Pinpoint the cell where the given text exists, returning its (x, y) midpoint coordinate. 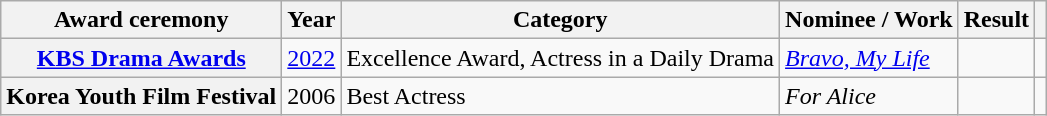
For Alice (870, 96)
Korea Youth Film Festival (142, 96)
KBS Drama Awards (142, 58)
Category (560, 20)
Result (996, 20)
2006 (312, 96)
Year (312, 20)
Best Actress (560, 96)
Nominee / Work (870, 20)
Bravo, My Life (870, 58)
Excellence Award, Actress in a Daily Drama (560, 58)
Award ceremony (142, 20)
2022 (312, 58)
